For the text-containing cell, return its midpoint in [X, Y] coordinate format. 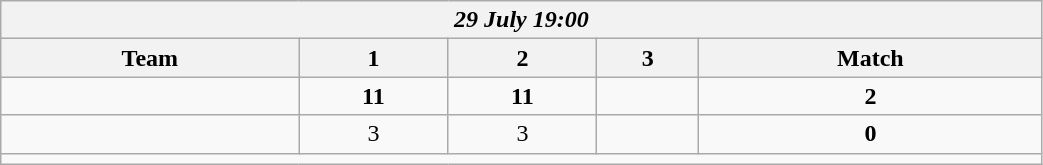
29 July 19:00 [522, 20]
Team [150, 58]
0 [870, 134]
1 [374, 58]
Match [870, 58]
